Locate the cell with the specified text and output its [X, Y] center coordinate. 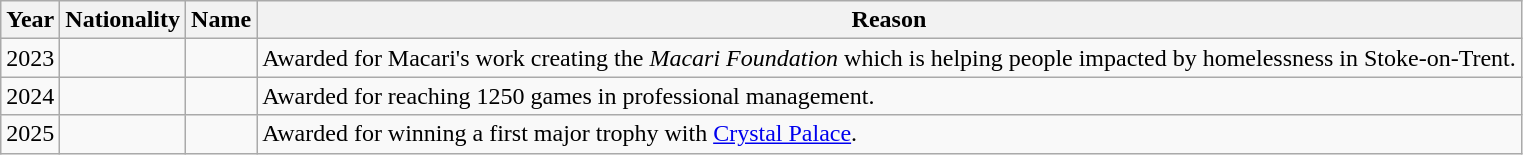
2025 [30, 134]
Year [30, 20]
Reason [890, 20]
Awarded for winning a first major trophy with Crystal Palace. [890, 134]
Awarded for reaching 1250 games in professional management. [890, 96]
2023 [30, 58]
Nationality [123, 20]
2024 [30, 96]
Name [222, 20]
Awarded for Macari's work creating the Macari Foundation which is helping people impacted by homelessness in Stoke-on-Trent. [890, 58]
